From the cell containing the given text, extract its center point as (x, y) coordinate. 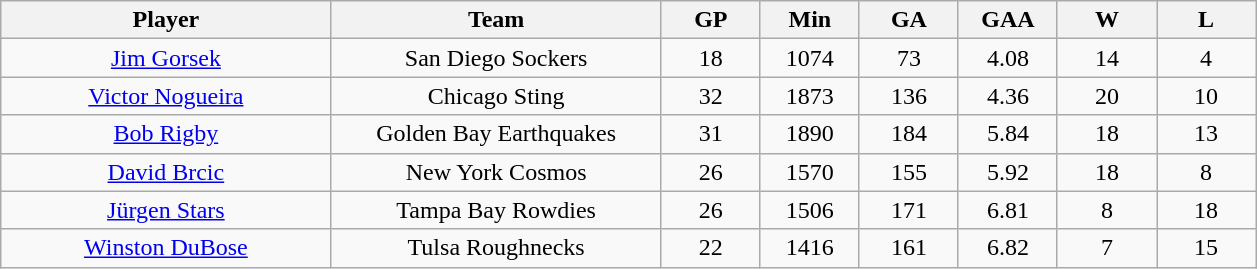
1074 (810, 58)
GAA (1008, 20)
Tampa Bay Rowdies (496, 210)
171 (908, 210)
Victor Nogueira (166, 96)
6.81 (1008, 210)
4.36 (1008, 96)
1416 (810, 248)
1570 (810, 172)
1506 (810, 210)
13 (1206, 134)
Min (810, 20)
San Diego Sockers (496, 58)
W (1106, 20)
GP (710, 20)
73 (908, 58)
1890 (810, 134)
Chicago Sting (496, 96)
14 (1106, 58)
5.92 (1008, 172)
184 (908, 134)
161 (908, 248)
Winston DuBose (166, 248)
4.08 (1008, 58)
Team (496, 20)
31 (710, 134)
L (1206, 20)
Player (166, 20)
Tulsa Roughnecks (496, 248)
Jim Gorsek (166, 58)
5.84 (1008, 134)
David Brcic (166, 172)
22 (710, 248)
136 (908, 96)
6.82 (1008, 248)
10 (1206, 96)
Bob Rigby (166, 134)
4 (1206, 58)
155 (908, 172)
7 (1106, 248)
20 (1106, 96)
15 (1206, 248)
1873 (810, 96)
32 (710, 96)
GA (908, 20)
New York Cosmos (496, 172)
Jürgen Stars (166, 210)
Golden Bay Earthquakes (496, 134)
